Identify which cell holds the provided text, then report its [X, Y] central coordinate. 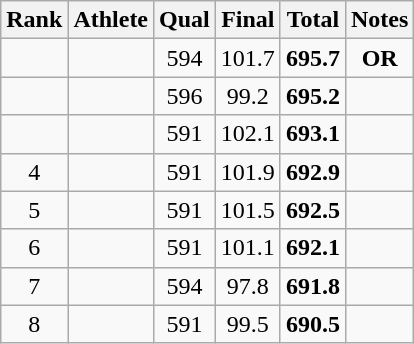
101.5 [248, 210]
692.5 [312, 210]
692.9 [312, 172]
Rank [34, 20]
690.5 [312, 324]
97.8 [248, 286]
OR [379, 58]
99.5 [248, 324]
693.1 [312, 134]
5 [34, 210]
691.8 [312, 286]
695.2 [312, 96]
101.9 [248, 172]
101.1 [248, 248]
695.7 [312, 58]
102.1 [248, 134]
Notes [379, 20]
Athlete [111, 20]
Final [248, 20]
692.1 [312, 248]
8 [34, 324]
Qual [185, 20]
596 [185, 96]
Total [312, 20]
101.7 [248, 58]
6 [34, 248]
99.2 [248, 96]
4 [34, 172]
7 [34, 286]
